Pinpoint the cell where the given text exists, returning its [x, y] midpoint coordinate. 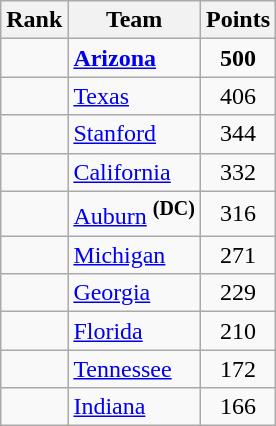
271 [238, 255]
Auburn (DC) [134, 214]
Indiana [134, 407]
Stanford [134, 134]
166 [238, 407]
Tennessee [134, 369]
344 [238, 134]
Rank [34, 20]
Michigan [134, 255]
229 [238, 293]
406 [238, 96]
Points [238, 20]
210 [238, 331]
Team [134, 20]
Florida [134, 331]
Arizona [134, 58]
172 [238, 369]
California [134, 172]
Georgia [134, 293]
Texas [134, 96]
316 [238, 214]
332 [238, 172]
500 [238, 58]
